Identify which cell holds the provided text, then report its (x, y) central coordinate. 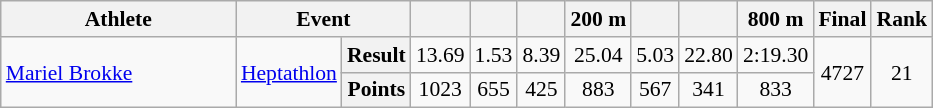
800 m (776, 19)
655 (494, 90)
5.03 (655, 55)
883 (598, 90)
Mariel Brokke (118, 72)
8.39 (541, 55)
22.80 (708, 55)
Result (376, 55)
Rank (902, 19)
833 (776, 90)
Points (376, 90)
4727 (842, 72)
1.53 (494, 55)
Event (324, 19)
21 (902, 72)
425 (541, 90)
1023 (440, 90)
Athlete (118, 19)
341 (708, 90)
25.04 (598, 55)
Heptathlon (289, 72)
13.69 (440, 55)
567 (655, 90)
200 m (598, 19)
2:19.30 (776, 55)
Final (842, 19)
